Capture the cell that displays the provided text and extract its (x, y) central coordinate. 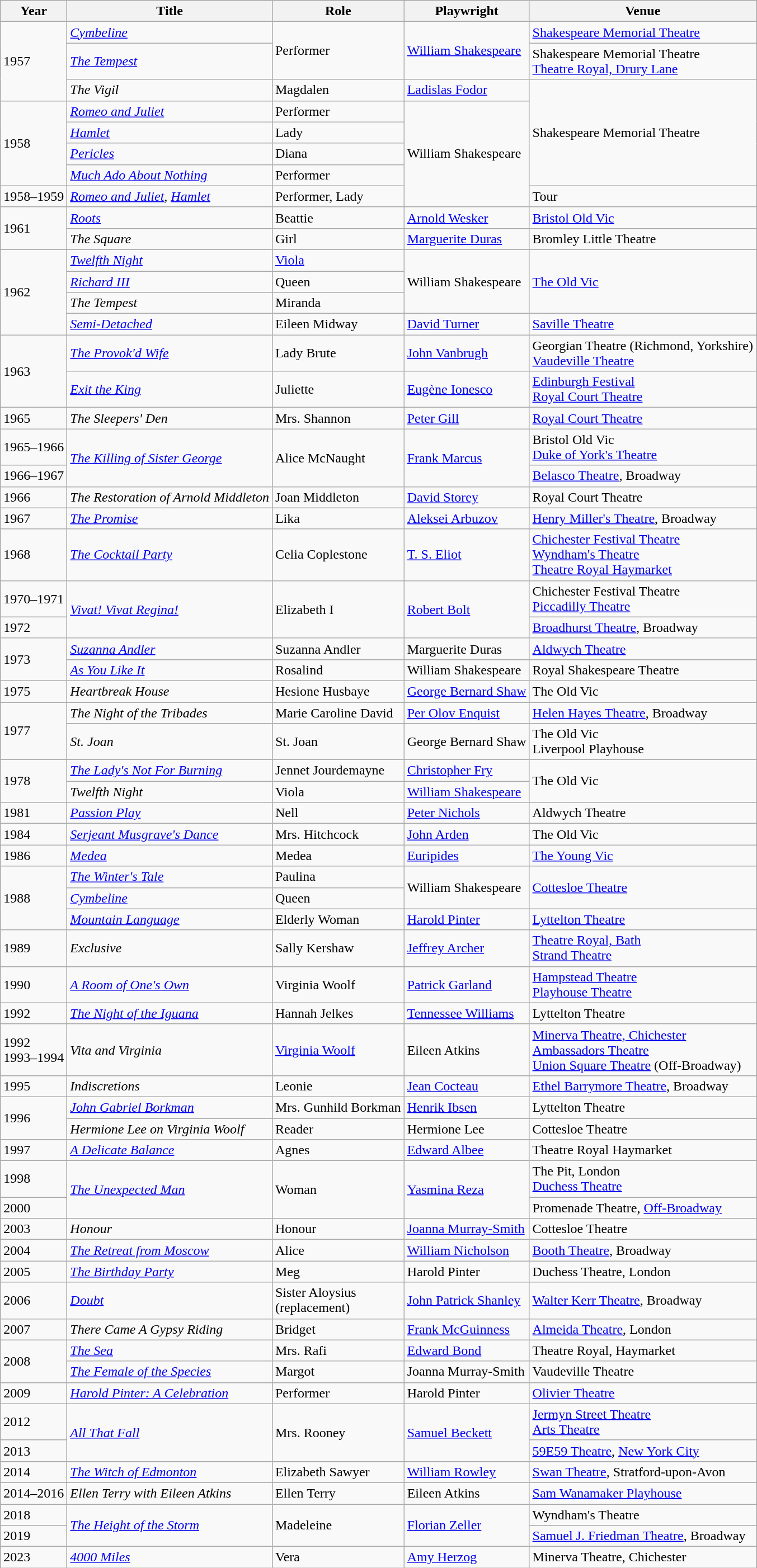
The Vigil (170, 90)
Passion Play (170, 813)
1989 (34, 948)
Nell (338, 813)
1973 (34, 659)
Mrs. Shannon (338, 418)
Margot (338, 1372)
Madeleine (338, 1526)
Samuel J. Friedman Theatre, Broadway (642, 1536)
2004 (34, 1250)
Christopher Fry (467, 771)
The Winter's Tale (170, 877)
Serjeant Musgrave's Dance (170, 834)
Alice McNaught (338, 457)
1957 (34, 62)
Elizabeth Sawyer (338, 1472)
The Retreat from Moscow (170, 1250)
Duchess Theatre, London (642, 1272)
2006 (34, 1301)
Elizabeth I (338, 610)
Saville Theatre (642, 324)
Roots (170, 218)
John Gabriel Borkman (170, 1107)
Vera (338, 1557)
1998 (34, 1179)
Heartbreak House (170, 691)
The Old Vic Liverpool Playhouse (642, 742)
Exit the King (170, 389)
Title (170, 11)
1965 (34, 418)
There Came A Gypsy Riding (170, 1329)
Alice (338, 1250)
1990 (34, 984)
Belasco Theatre, Broadway (642, 476)
Chichester Festival Theatre Wyndham's Theatre Theatre Royal Haymarket (642, 555)
Leonie (338, 1086)
2003 (34, 1229)
Royal Shakespeare Theatre (642, 670)
Per Olov Enquist (467, 713)
David Storey (467, 497)
Lady (338, 133)
Magdalen (338, 90)
59E59 Theatre, New York City (642, 1451)
1970–1971 (34, 598)
Tour (642, 196)
1972 (34, 627)
Jennet Jourdemayne (338, 771)
Eileen Midway (338, 324)
Ladislas Fodor (467, 90)
2007 (34, 1329)
Euripides (467, 856)
1968 (34, 555)
Indiscretions (170, 1086)
4000 Miles (170, 1557)
Romeo and Juliet, Hamlet (170, 196)
The Height of the Storm (170, 1526)
1961 (34, 228)
Much Ado About Nothing (170, 175)
Romeo and Juliet (170, 111)
Yasmina Reza (467, 1190)
The Promise (170, 518)
Beattie (338, 218)
Hamlet (170, 133)
2014–2016 (34, 1493)
Hampstead Theatre Playhouse Theatre (642, 984)
1965–1966 (34, 447)
Mountain Language (170, 919)
1958–1959 (34, 196)
The Provok'd Wife (170, 353)
Role (338, 11)
Girl (338, 239)
Minerva Theatre, Chichester Ambassadors Theatre Union Square Theatre (Off-Broadway) (642, 1050)
Rosalind (338, 670)
1967 (34, 518)
Promenade Theatre, Off-Broadway (642, 1208)
A Delicate Balance (170, 1150)
1958 (34, 143)
The Night of the Iguana (170, 1013)
Hermione Lee (467, 1129)
1962 (34, 292)
1984 (34, 834)
Amy Herzog (467, 1557)
Richard III (170, 281)
Ellen Terry (338, 1493)
Hesione Husbaye (338, 691)
1975 (34, 691)
Elderly Woman (338, 919)
Edinburgh Festival Royal Court Theatre (642, 389)
Reader (338, 1129)
Performer, Lady (338, 196)
Lika (338, 518)
2019 (34, 1536)
John Vanbrugh (467, 353)
1997 (34, 1150)
2018 (34, 1515)
1988 (34, 898)
Bristol Old Vic Duke of York's Theatre (642, 447)
Samuel Beckett (467, 1433)
Peter Gill (467, 418)
1996 (34, 1118)
Robert Bolt (467, 610)
Georgian Theatre (Richmond, Yorkshire) Vaudeville Theatre (642, 353)
2014 (34, 1472)
2023 (34, 1557)
Pericles (170, 154)
Jermyn Street Theatre Arts Theatre (642, 1421)
Eugène Ionesco (467, 389)
Diana (338, 154)
The Square (170, 239)
1986 (34, 856)
2005 (34, 1272)
William Rowley (467, 1472)
Ellen Terry with Eileen Atkins (170, 1493)
Mrs. Gunhild Borkman (338, 1107)
Bridget (338, 1329)
1966–1967 (34, 476)
1995 (34, 1086)
Sally Kershaw (338, 948)
2000 (34, 1208)
John Patrick Shanley (467, 1301)
All That Fall (170, 1433)
Theatre Royal, Haymarket (642, 1350)
Vaudeville Theatre (642, 1372)
Theatre Royal, Bath Strand Theatre (642, 948)
T. S. Eliot (467, 555)
Marie Caroline David (338, 713)
Paulina (338, 877)
Jeffrey Archer (467, 948)
1977 (34, 731)
Florian Zeller (467, 1526)
Peter Nichols (467, 813)
Sister Aloysius (replacement) (338, 1301)
1963 (34, 371)
1992 1993–1994 (34, 1050)
Sam Wanamaker Playhouse (642, 1493)
The Restoration of Arnold Middleton (170, 497)
Henry Miller's Theatre, Broadway (642, 518)
Semi-Detached (170, 324)
Lady Brute (338, 353)
Jean Cocteau (467, 1086)
Celia Coplestone (338, 555)
2013 (34, 1451)
Walter Kerr Theatre, Broadway (642, 1301)
Shakespeare Memorial Theatre Theatre Royal, Drury Lane (642, 62)
Broadhurst Theatre, Broadway (642, 627)
Playwright (467, 11)
Juliette (338, 389)
The Witch of Edmonton (170, 1472)
Doubt (170, 1301)
Mrs. Hitchcock (338, 834)
Agnes (338, 1150)
2009 (34, 1393)
The Female of the Species (170, 1372)
The Lady's Not For Burning (170, 771)
Booth Theatre, Broadway (642, 1250)
Bromley Little Theatre (642, 239)
The Cocktail Party (170, 555)
The Birthday Party (170, 1272)
Miranda (338, 303)
Minerva Theatre, Chichester (642, 1557)
Bristol Old Vic (642, 218)
1978 (34, 781)
2008 (34, 1361)
Edward Albee (467, 1150)
The Night of the Tribades (170, 713)
Wyndham's Theatre (642, 1515)
The Sea (170, 1350)
Frank McGuinness (467, 1329)
Swan Theatre, Stratford-upon-Avon (642, 1472)
David Turner (467, 324)
Ethel Barrymore Theatre, Broadway (642, 1086)
Theatre Royal Haymarket (642, 1150)
Exclusive (170, 948)
Helen Hayes Theatre, Broadway (642, 713)
Tennessee Williams (467, 1013)
Year (34, 11)
Joan Middleton (338, 497)
A Room of One's Own (170, 984)
Venue (642, 11)
2012 (34, 1421)
John Arden (467, 834)
The Pit, London Duchess Theatre (642, 1179)
Harold Pinter: A Celebration (170, 1393)
Henrik Ibsen (467, 1107)
Meg (338, 1272)
As You Like It (170, 670)
The Unexpected Man (170, 1190)
Almeida Theatre, London (642, 1329)
Aleksei Arbuzov (467, 518)
The Killing of Sister George (170, 457)
Edward Bond (467, 1350)
Vivat! Vivat Regina! (170, 610)
Olivier Theatre (642, 1393)
The Sleepers' Den (170, 418)
William Nicholson (467, 1250)
Patrick Garland (467, 984)
Vita and Virginia (170, 1050)
The Young Vic (642, 856)
Woman (338, 1190)
1981 (34, 813)
Frank Marcus (467, 457)
Chichester Festival Theatre Piccadilly Theatre (642, 598)
1966 (34, 497)
Mrs. Rooney (338, 1433)
Hermione Lee on Virginia Woolf (170, 1129)
Mrs. Rafi (338, 1350)
Arnold Wesker (467, 218)
Hannah Jelkes (338, 1013)
1992 (34, 1013)
